Extract the (X, Y) coordinate from the center of the cell holding the provided text.  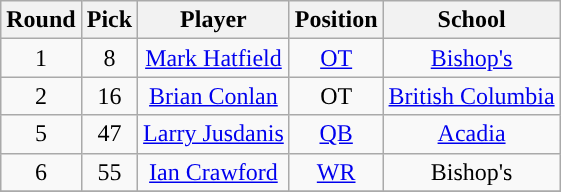
Round (41, 20)
16 (109, 96)
1 (41, 58)
WR (336, 172)
British Columbia (472, 96)
Larry Jusdanis (214, 134)
5 (41, 134)
Acadia (472, 134)
Position (336, 20)
QB (336, 134)
2 (41, 96)
Mark Hatfield (214, 58)
8 (109, 58)
55 (109, 172)
School (472, 20)
Pick (109, 20)
6 (41, 172)
47 (109, 134)
Ian Crawford (214, 172)
Player (214, 20)
Brian Conlan (214, 96)
